Extract the [x, y] coordinate from the center of the cell holding the provided text.  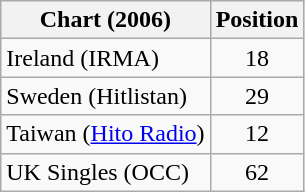
12 [257, 134]
29 [257, 96]
UK Singles (OCC) [106, 172]
Taiwan (Hito Radio) [106, 134]
Ireland (IRMA) [106, 58]
62 [257, 172]
Position [257, 20]
Chart (2006) [106, 20]
Sweden (Hitlistan) [106, 96]
18 [257, 58]
